Output the (X, Y) coordinate of the center of the cell containing the given text.  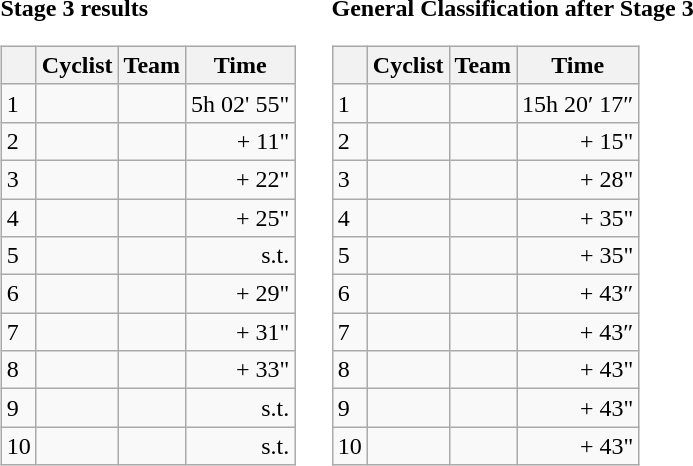
+ 11" (240, 141)
5h 02' 55" (240, 103)
+ 33" (240, 370)
+ 29" (240, 294)
15h 20′ 17″ (578, 103)
+ 22" (240, 179)
+ 31" (240, 332)
+ 15" (578, 141)
+ 25" (240, 217)
+ 28" (578, 179)
